Identify which cell holds the provided text, then report its (x, y) central coordinate. 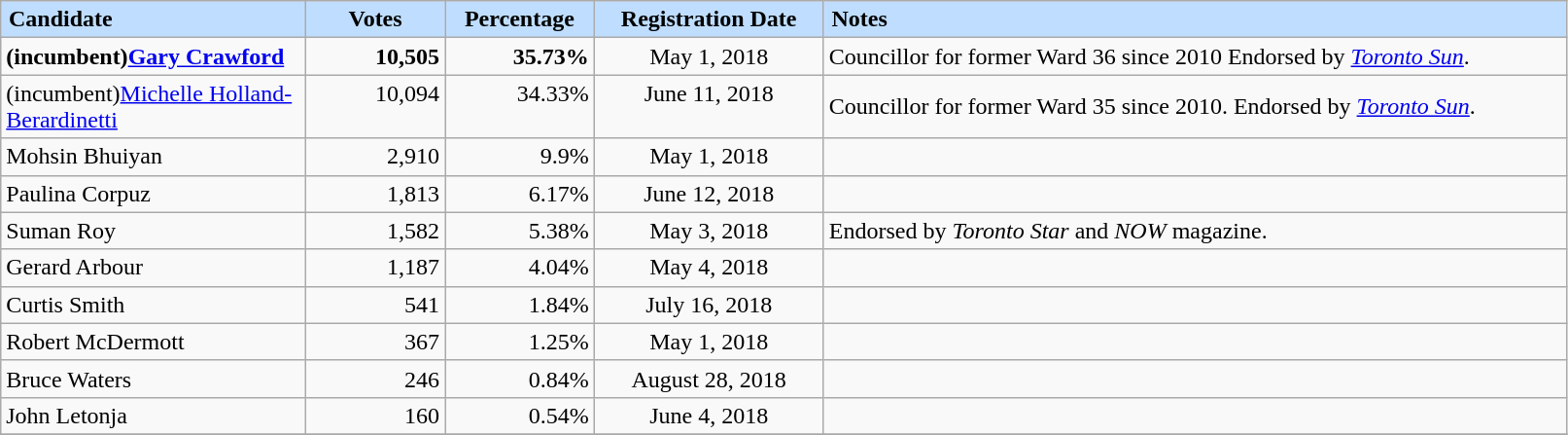
Councillor for former Ward 36 since 2010 Endorsed by Toronto Sun. (1195, 56)
367 (375, 342)
May 4, 2018 (709, 268)
Notes (1195, 19)
6.17% (520, 194)
(incumbent)Gary Crawford (154, 56)
Paulina Corpuz (154, 194)
Curtis Smith (154, 305)
Bruce Waters (154, 379)
August 28, 2018 (709, 379)
June 4, 2018 (709, 416)
10,505 (375, 56)
Mohsin Bhuiyan (154, 157)
1,582 (375, 231)
541 (375, 305)
1,187 (375, 268)
Gerard Arbour (154, 268)
4.04% (520, 268)
246 (375, 379)
2,910 (375, 157)
(incumbent)Michelle Holland-Berardinetti (154, 107)
5.38% (520, 231)
Councillor for former Ward 35 since 2010. Endorsed by Toronto Sun. (1195, 107)
Registration Date (709, 19)
9.9% (520, 157)
35.73% (520, 56)
Votes (375, 19)
June 12, 2018 (709, 194)
160 (375, 416)
June 11, 2018 (709, 107)
10,094 (375, 107)
Candidate (154, 19)
1.25% (520, 342)
0.54% (520, 416)
34.33% (520, 107)
Percentage (520, 19)
John Letonja (154, 416)
1.84% (520, 305)
Endorsed by Toronto Star and NOW magazine. (1195, 231)
May 3, 2018 (709, 231)
Suman Roy (154, 231)
July 16, 2018 (709, 305)
0.84% (520, 379)
1,813 (375, 194)
Robert McDermott (154, 342)
